Extract the [X, Y] coordinate from the center of the cell holding the provided text.  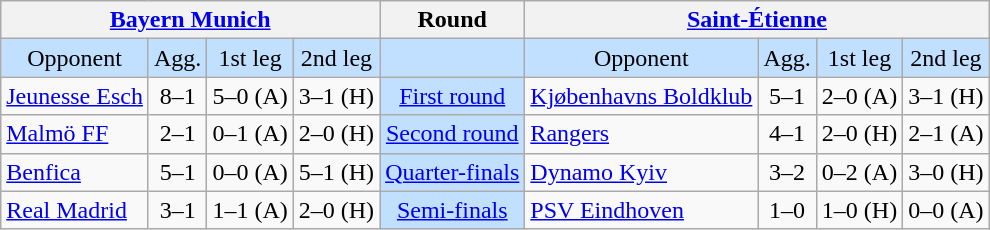
Semi-finals [452, 210]
0–1 (A) [250, 134]
Jeunesse Esch [75, 96]
3–0 (H) [946, 172]
Second round [452, 134]
Real Madrid [75, 210]
First round [452, 96]
5–0 (A) [250, 96]
1–0 (H) [859, 210]
Dynamo Kyiv [642, 172]
Round [452, 20]
Malmö FF [75, 134]
3–2 [787, 172]
Rangers [642, 134]
1–1 (A) [250, 210]
4–1 [787, 134]
5–1 (H) [336, 172]
3–1 [177, 210]
Bayern Munich [190, 20]
0–2 (A) [859, 172]
Saint-Étienne [757, 20]
Benfica [75, 172]
Quarter-finals [452, 172]
2–1 (A) [946, 134]
Kjøbenhavns Boldklub [642, 96]
2–1 [177, 134]
8–1 [177, 96]
PSV Eindhoven [642, 210]
1–0 [787, 210]
2–0 (A) [859, 96]
